Search for the cell housing the specified text and yield its (X, Y) center coordinate. 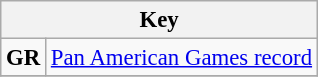
Pan American Games record (182, 58)
GR (24, 58)
Key (160, 20)
